Identify which cell holds the provided text, then report its [X, Y] central coordinate. 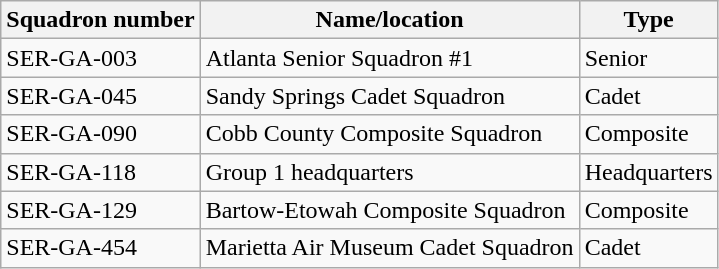
SER-GA-003 [100, 58]
Type [648, 20]
Marietta Air Museum Cadet Squadron [390, 248]
Headquarters [648, 172]
SER-GA-129 [100, 210]
Cobb County Composite Squadron [390, 134]
Sandy Springs Cadet Squadron [390, 96]
SER-GA-090 [100, 134]
SER-GA-118 [100, 172]
Group 1 headquarters [390, 172]
Squadron number [100, 20]
Bartow-Etowah Composite Squadron [390, 210]
Name/location [390, 20]
SER-GA-454 [100, 248]
Senior [648, 58]
SER-GA-045 [100, 96]
Atlanta Senior Squadron #1 [390, 58]
